Find where the given text appears and provide that cell's center as (x, y) coordinate. 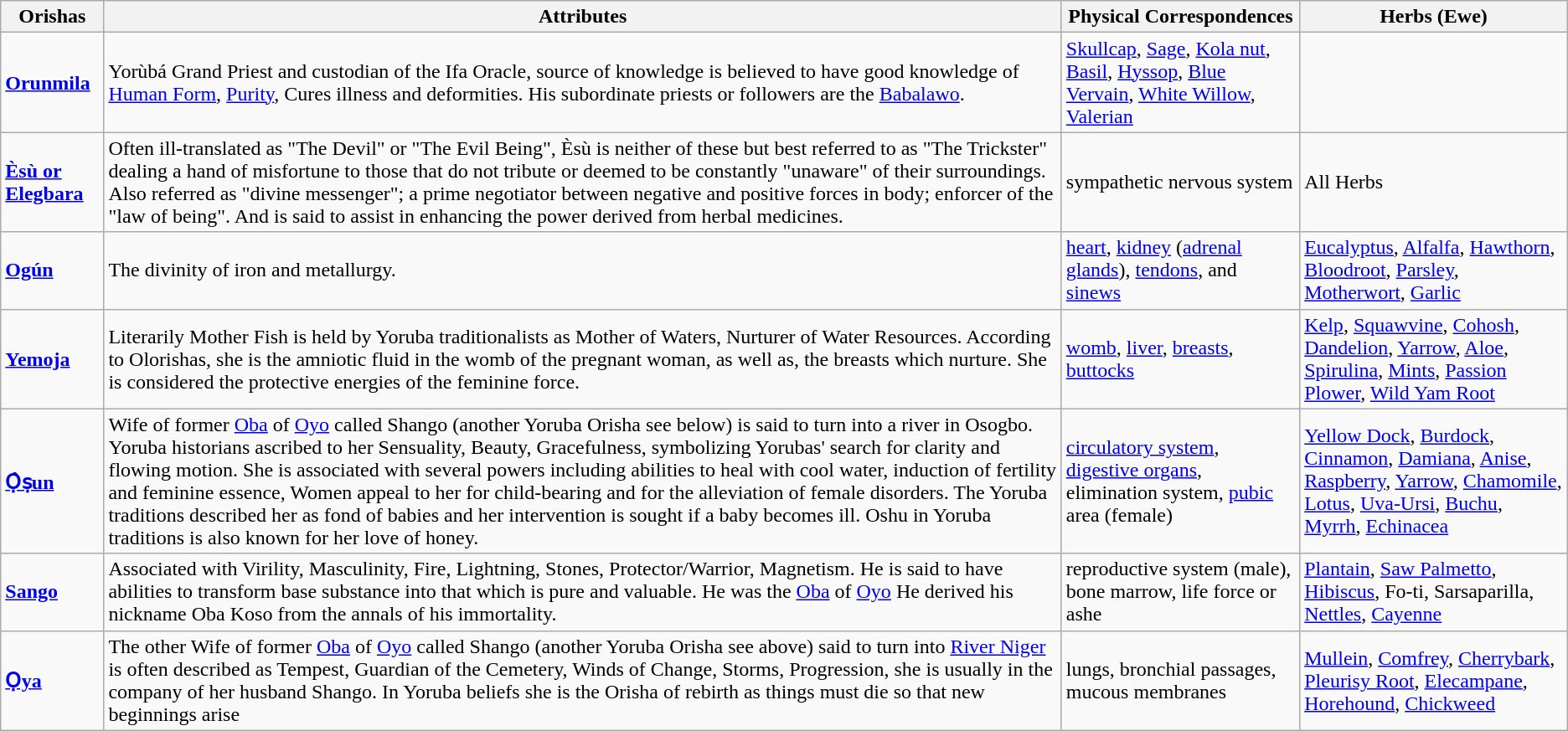
Plantain, Saw Palmetto, Hibiscus, Fo-ti, Sarsaparilla, Nettles, Cayenne (1434, 592)
Mullein, Comfrey, Cherrybark, Pleurisy Root, Elecampane, Horehound, Chickweed (1434, 680)
heart, kidney (adrenal glands), tendons, and sinews (1180, 270)
The divinity of iron and metallurgy. (583, 270)
Eucalyptus, Alfalfa, Hawthorn, Bloodroot, Parsley, Motherwort, Garlic (1434, 270)
Skullcap, Sage, Kola nut, Basil, Hyssop, Blue Vervain, White Willow, Valerian (1180, 82)
Kelp, Squawvine, Cohosh, Dandelion, Yarrow, Aloe, Spirulina, Mints, Passion Plower, Wild Yam Root (1434, 358)
Sango (52, 592)
circulatory system, digestive organs, elimination system, pubic area (female) (1180, 481)
Herbs (Ewe) (1434, 17)
lungs, bronchial passages, mucous membranes (1180, 680)
All Herbs (1434, 183)
Ogún (52, 270)
Ọya (52, 680)
Orunmila (52, 82)
Attributes (583, 17)
Yemoja (52, 358)
Èsù or Elegbara (52, 183)
Ọ̀ṣun (52, 481)
Physical Correspondences (1180, 17)
Orishas (52, 17)
sympathetic nervous system (1180, 183)
reproductive system (male), bone marrow, life force or ashe (1180, 592)
womb, liver, breasts, buttocks (1180, 358)
Yellow Dock, Burdock, Cinnamon, Damiana, Anise, Raspberry, Yarrow, Chamomile, Lotus, Uva-Ursi, Buchu, Myrrh, Echinacea (1434, 481)
